Search for the cell housing the specified text and yield its [x, y] center coordinate. 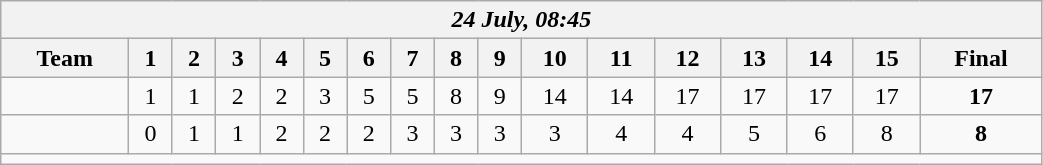
0 [151, 134]
13 [754, 58]
Team [65, 58]
10 [555, 58]
15 [886, 58]
12 [687, 58]
7 [413, 58]
Final [981, 58]
24 July, 08:45 [522, 20]
11 [621, 58]
